Output the (X, Y) coordinate of the center of the cell containing the given text.  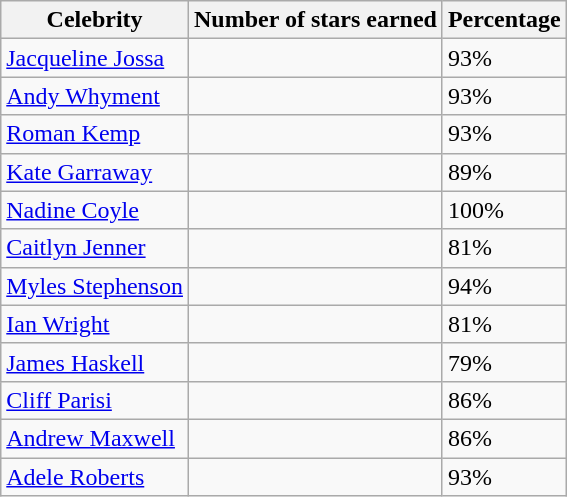
James Haskell (95, 362)
Ian Wright (95, 324)
Kate Garraway (95, 172)
Percentage (504, 20)
Celebrity (95, 20)
Caitlyn Jenner (95, 248)
Nadine Coyle (95, 210)
Adele Roberts (95, 477)
Myles Stephenson (95, 286)
Andrew Maxwell (95, 438)
94% (504, 286)
Jacqueline Jossa (95, 58)
89% (504, 172)
Number of stars earned (315, 20)
Cliff Parisi (95, 400)
Andy Whyment (95, 96)
100% (504, 210)
79% (504, 362)
Roman Kemp (95, 134)
